Output the (x, y) coordinate of the center of the cell containing the given text.  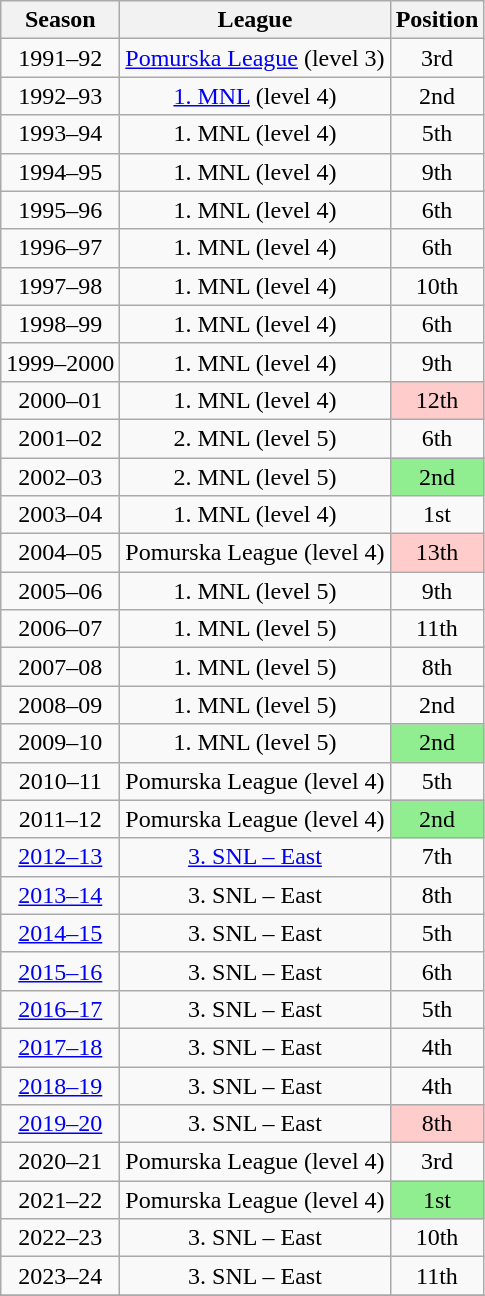
1995–96 (60, 210)
League (255, 20)
1994–95 (60, 172)
2022–23 (60, 1238)
2019–20 (60, 1124)
2008–09 (60, 705)
2014–15 (60, 933)
2017–18 (60, 1047)
2001–02 (60, 438)
13th (437, 553)
2010–11 (60, 781)
1992–93 (60, 96)
2020–21 (60, 1162)
2002–03 (60, 477)
2021–22 (60, 1200)
12th (437, 400)
2000–01 (60, 400)
2007–08 (60, 667)
2005–06 (60, 591)
Season (60, 20)
Pomurska League (level 3) (255, 58)
2018–19 (60, 1085)
7th (437, 857)
1998–99 (60, 324)
2003–04 (60, 515)
2023–24 (60, 1276)
1993–94 (60, 134)
2012–13 (60, 857)
2011–12 (60, 819)
2016–17 (60, 1009)
2009–10 (60, 743)
1997–98 (60, 286)
Position (437, 20)
2006–07 (60, 629)
1991–92 (60, 58)
1999–2000 (60, 362)
1996–97 (60, 248)
2013–14 (60, 895)
2015–16 (60, 971)
2004–05 (60, 553)
